Locate the cell with the specified text and output its (X, Y) center coordinate. 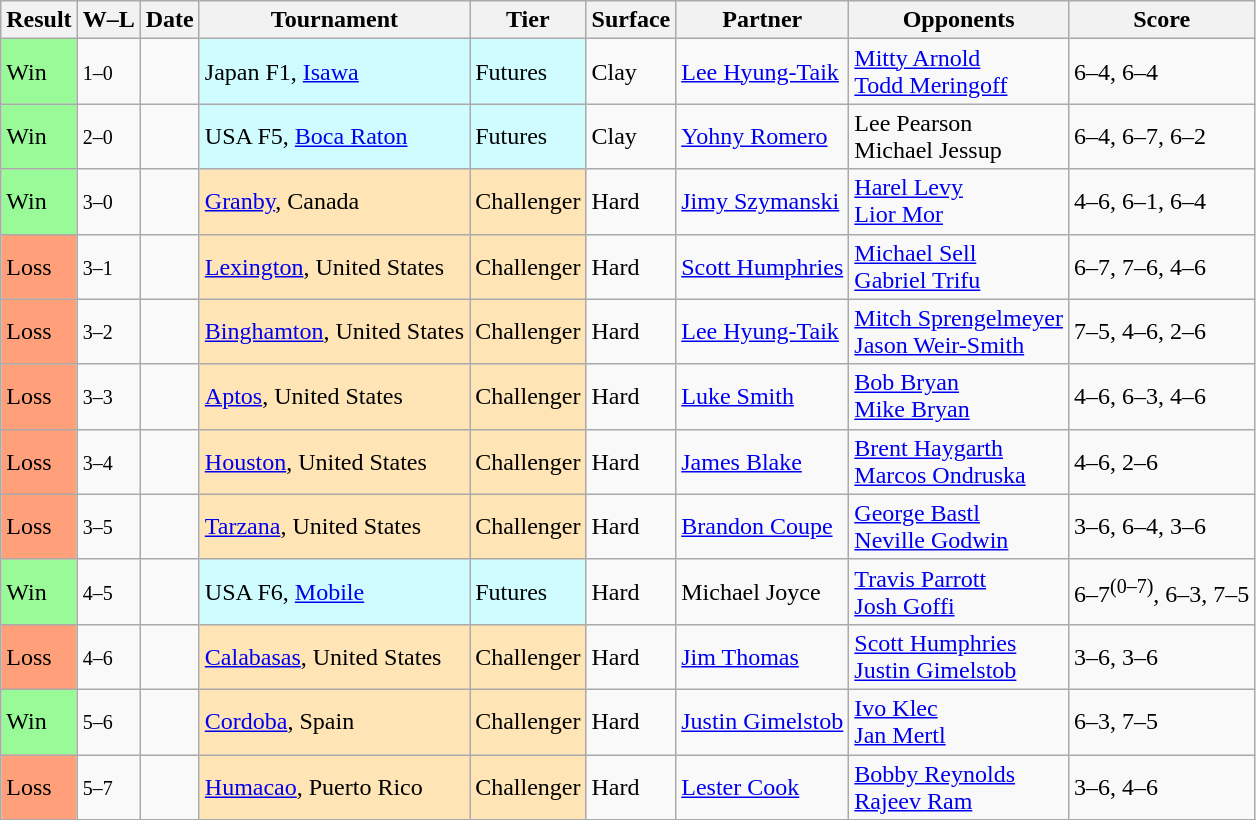
6–4, 6–7, 6–2 (1161, 136)
Binghamton, United States (334, 332)
7–5, 4–6, 2–6 (1161, 332)
Scott Humphries Justin Gimelstob (959, 656)
3–3 (108, 396)
4–6, 6–3, 4–6 (1161, 396)
Jimy Szymanski (762, 202)
Result (39, 20)
Japan F1, Isawa (334, 72)
James Blake (762, 462)
4–6 (108, 656)
Cordoba, Spain (334, 722)
USA F6, Mobile (334, 592)
Ivo Klec Jan Mertl (959, 722)
3–2 (108, 332)
Lester Cook (762, 786)
3–0 (108, 202)
Jim Thomas (762, 656)
Brent Haygarth Marcos Ondruska (959, 462)
Score (1161, 20)
Houston, United States (334, 462)
USA F5, Boca Raton (334, 136)
Tarzana, United States (334, 526)
Scott Humphries (762, 266)
3–6, 6–4, 3–6 (1161, 526)
5–6 (108, 722)
Bobby Reynolds Rajeev Ram (959, 786)
2–0 (108, 136)
W–L (108, 20)
Justin Gimelstob (762, 722)
George Bastl Neville Godwin (959, 526)
Luke Smith (762, 396)
Brandon Coupe (762, 526)
Calabasas, United States (334, 656)
Bob Bryan Mike Bryan (959, 396)
6–7(0–7), 6–3, 7–5 (1161, 592)
Lexington, United States (334, 266)
3–6, 4–6 (1161, 786)
Yohny Romero (762, 136)
Tournament (334, 20)
4–6, 2–6 (1161, 462)
3–5 (108, 526)
4–6, 6–1, 6–4 (1161, 202)
5–7 (108, 786)
4–5 (108, 592)
Lee Pearson Michael Jessup (959, 136)
6–3, 7–5 (1161, 722)
Opponents (959, 20)
Mitty Arnold Todd Meringoff (959, 72)
Partner (762, 20)
Surface (631, 20)
Harel Levy Lior Mor (959, 202)
1–0 (108, 72)
3–6, 3–6 (1161, 656)
Michael Sell Gabriel Trifu (959, 266)
Mitch Sprengelmeyer Jason Weir-Smith (959, 332)
Tier (528, 20)
Michael Joyce (762, 592)
3–4 (108, 462)
6–7, 7–6, 4–6 (1161, 266)
Travis Parrott Josh Goffi (959, 592)
Date (170, 20)
Granby, Canada (334, 202)
Aptos, United States (334, 396)
3–1 (108, 266)
6–4, 6–4 (1161, 72)
Humacao, Puerto Rico (334, 786)
